Determine the [X, Y] coordinate at the center of the cell enclosing the given text.  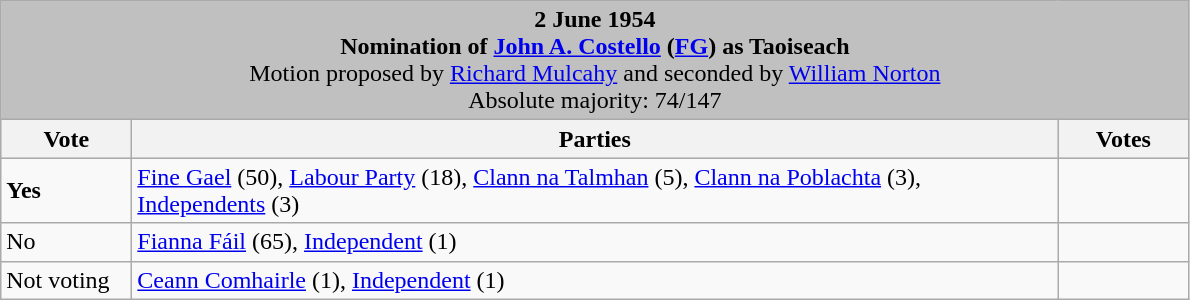
Fianna Fáil (65), Independent (1) [595, 242]
Votes [1124, 139]
No [66, 242]
Parties [595, 139]
Not voting [66, 280]
Vote [66, 139]
Yes [66, 190]
Ceann Comhairle (1), Independent (1) [595, 280]
2 June 1954Nomination of John A. Costello (FG) as TaoiseachMotion proposed by Richard Mulcahy and seconded by William NortonAbsolute majority: 74/147 [595, 60]
Fine Gael (50), Labour Party (18), Clann na Talmhan (5), Clann na Poblachta (3), Independents (3) [595, 190]
